Return [x, y] of the center of cell containing provided text 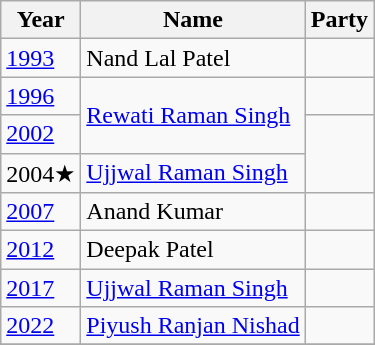
Nand Lal Patel [193, 58]
2012 [41, 250]
1996 [41, 96]
Anand Kumar [193, 212]
Piyush Ranjan Nishad [193, 326]
Rewati Raman Singh [193, 115]
Deepak Patel [193, 250]
2022 [41, 326]
Name [193, 20]
1993 [41, 58]
Party [339, 20]
Year [41, 20]
2002 [41, 134]
2007 [41, 212]
2017 [41, 288]
2004★ [41, 173]
